From the cell containing the given text, extract its center point as [X, Y] coordinate. 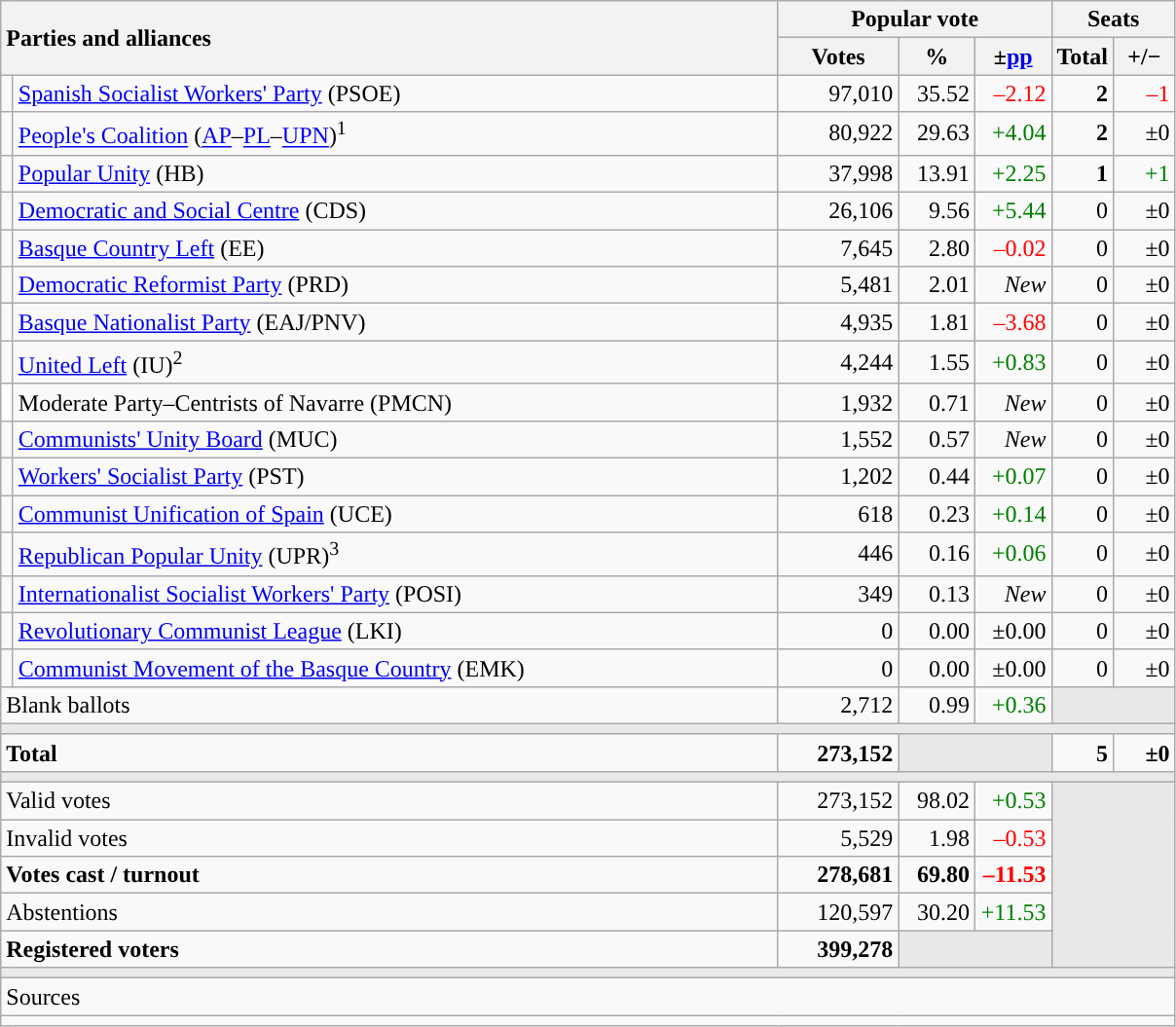
+2.25 [1012, 173]
Communist Movement of the Basque Country (EMK) [395, 668]
9.56 [937, 211]
Republican Popular Unity (UPR)3 [395, 555]
+5.44 [1012, 211]
Votes cast / turnout [389, 875]
446 [838, 555]
% [937, 56]
Communist Unification of Spain (UCE) [395, 514]
+/− [1145, 56]
0.99 [937, 705]
618 [838, 514]
Sources [588, 997]
Registered voters [389, 949]
399,278 [838, 949]
0.16 [937, 555]
Parties and alliances [389, 38]
Popular vote [915, 19]
0.13 [937, 594]
278,681 [838, 875]
5 [1083, 752]
Abstentions [389, 912]
Workers' Socialist Party (PST) [395, 476]
–1 [1145, 93]
37,998 [838, 173]
Seats [1114, 19]
1.55 [937, 362]
Moderate Party–Centrists of Navarre (PMCN) [395, 402]
+4.04 [1012, 134]
1.81 [937, 322]
Basque Nationalist Party (EAJ/PNV) [395, 322]
0.71 [937, 402]
Basque Country Left (EE) [395, 248]
Communists' Unity Board (MUC) [395, 439]
Valid votes [389, 801]
7,645 [838, 248]
1,202 [838, 476]
13.91 [937, 173]
+0.83 [1012, 362]
Democratic and Social Centre (CDS) [395, 211]
0.23 [937, 514]
2.01 [937, 285]
5,529 [838, 838]
+1 [1145, 173]
–11.53 [1012, 875]
80,922 [838, 134]
4,244 [838, 362]
4,935 [838, 322]
+11.53 [1012, 912]
People's Coalition (AP–PL–UPN)1 [395, 134]
98.02 [937, 801]
2.80 [937, 248]
0.57 [937, 439]
35.52 [937, 93]
1.98 [937, 838]
+0.06 [1012, 555]
97,010 [838, 93]
United Left (IU)2 [395, 362]
Invalid votes [389, 838]
Internationalist Socialist Workers' Party (POSI) [395, 594]
0.44 [937, 476]
–2.12 [1012, 93]
Democratic Reformist Party (PRD) [395, 285]
5,481 [838, 285]
349 [838, 594]
Spanish Socialist Workers' Party (PSOE) [395, 93]
26,106 [838, 211]
Revolutionary Communist League (LKI) [395, 631]
Popular Unity (HB) [395, 173]
1,552 [838, 439]
–3.68 [1012, 322]
120,597 [838, 912]
+0.14 [1012, 514]
–0.53 [1012, 838]
+0.53 [1012, 801]
+0.36 [1012, 705]
2,712 [838, 705]
±pp [1012, 56]
1,932 [838, 402]
30.20 [937, 912]
–0.02 [1012, 248]
Votes [838, 56]
1 [1083, 173]
29.63 [937, 134]
Blank ballots [389, 705]
+0.07 [1012, 476]
69.80 [937, 875]
